Output the (X, Y) coordinate of the center of the cell containing the given text.  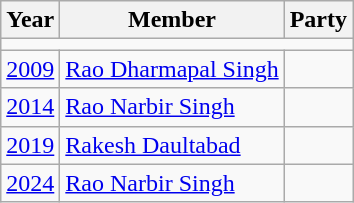
2024 (30, 183)
Member (172, 20)
2014 (30, 107)
Year (30, 20)
2019 (30, 145)
Party (318, 20)
Rakesh Daultabad (172, 145)
2009 (30, 69)
Rao Dharmapal Singh (172, 69)
